Extract the (X, Y) coordinate from the center of the cell holding the provided text.  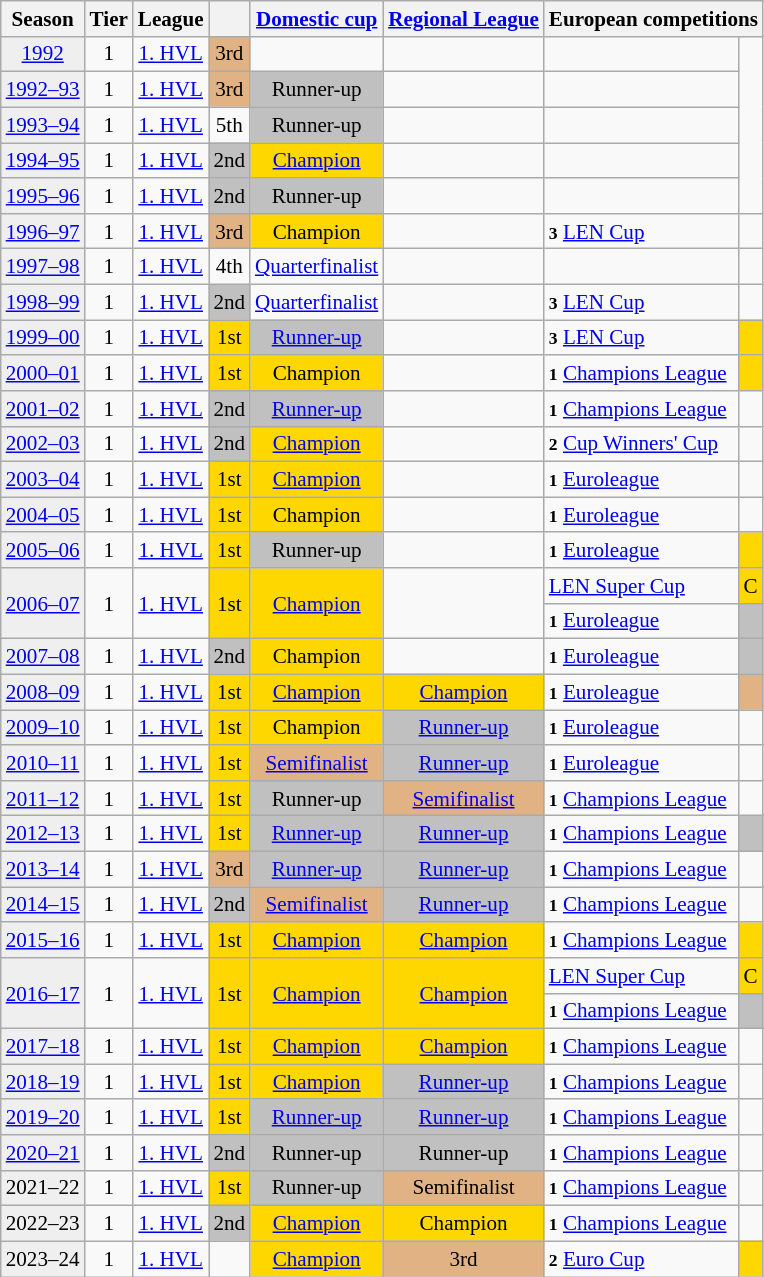
2018–19 (43, 1082)
1995–96 (43, 196)
2000–01 (43, 372)
2 Euro Cup (641, 1258)
Season (43, 18)
2022–23 (43, 1224)
1998–99 (43, 302)
2003–04 (43, 480)
1993–94 (43, 124)
2013–14 (43, 868)
2012–13 (43, 834)
2021–22 (43, 1188)
2020–21 (43, 1152)
2016–17 (43, 994)
2006–07 (43, 604)
5th (229, 124)
League (171, 18)
2015–16 (43, 940)
2 Cup Winners' Cup (641, 444)
2005–06 (43, 550)
2001–02 (43, 408)
2019–20 (43, 1116)
2009–10 (43, 728)
2023–24 (43, 1258)
Tier (109, 18)
1994–95 (43, 160)
1997–98 (43, 266)
2014–15 (43, 904)
European competitions (654, 18)
1996–97 (43, 230)
Domestic cup (316, 18)
1992–93 (43, 90)
2008–09 (43, 692)
2004–05 (43, 514)
2010–11 (43, 762)
2007–08 (43, 656)
1992 (43, 54)
1999–00 (43, 338)
2011–12 (43, 798)
Regional League (464, 18)
4th (229, 266)
2017–18 (43, 1046)
2002–03 (43, 444)
